Capture the cell that displays the provided text and extract its [X, Y] central coordinate. 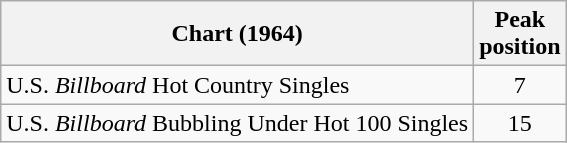
15 [520, 123]
Chart (1964) [238, 34]
Peakposition [520, 34]
7 [520, 85]
U.S. Billboard Hot Country Singles [238, 85]
U.S. Billboard Bubbling Under Hot 100 Singles [238, 123]
